Extract the (x, y) coordinate from the center of the cell holding the provided text.  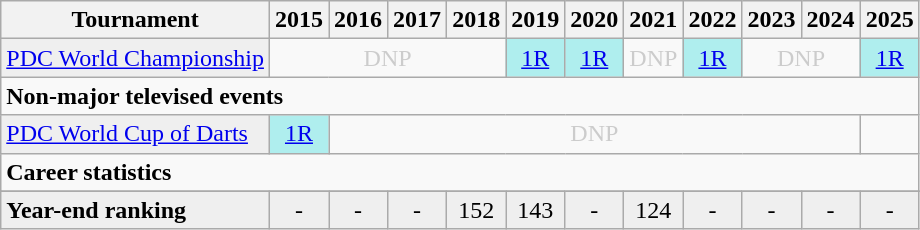
152 (476, 210)
2021 (654, 20)
Career statistics (460, 172)
2023 (772, 20)
2017 (418, 20)
Non-major televised events (460, 96)
Tournament (136, 20)
2016 (358, 20)
2024 (830, 20)
PDC World Cup of Darts (136, 134)
PDC World Championship (136, 58)
2022 (712, 20)
2015 (298, 20)
2018 (476, 20)
2020 (594, 20)
Year-end ranking (136, 210)
2019 (536, 20)
2025 (890, 20)
143 (536, 210)
124 (654, 210)
